Extract the (X, Y) coordinate from the center of the cell holding the provided text.  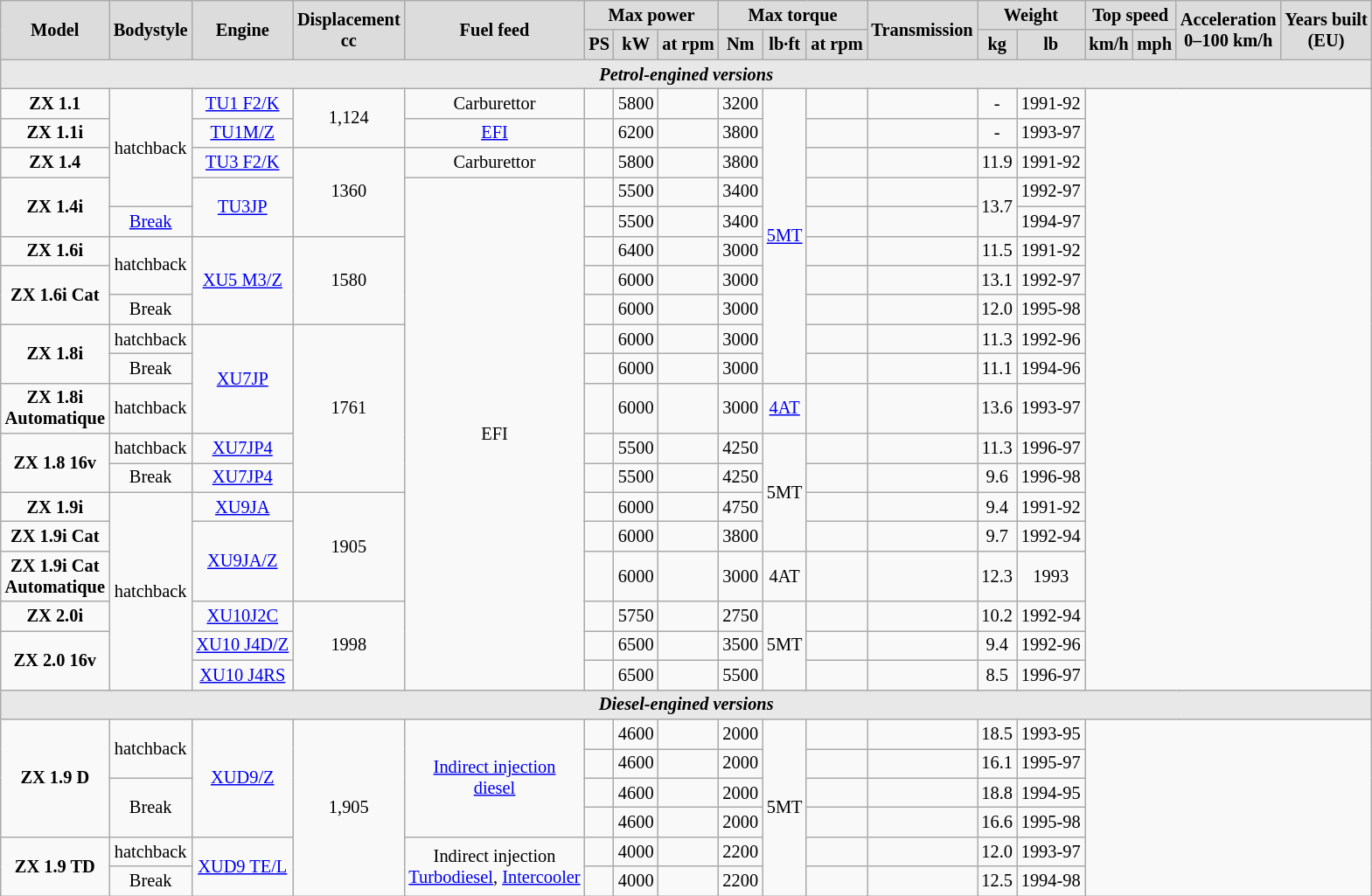
2750 (741, 616)
3500 (741, 645)
ZX 1.6i Cat (55, 294)
lb (1051, 45)
Displacementcc (348, 30)
XU5 M3/Z (242, 280)
1,905 (348, 807)
9.6 (997, 477)
13.7 (997, 206)
ZX 1.9 D (55, 778)
Years built(EU) (1326, 30)
1994-95 (1051, 793)
1998 (348, 645)
6400 (636, 251)
ZX 1.6i (55, 251)
5750 (636, 616)
Transmission (923, 30)
Nm (741, 45)
12.5 (997, 881)
Diesel-engined versions (686, 705)
1,124 (348, 117)
1994-98 (1051, 881)
kW (636, 45)
ZX 1.8i (55, 353)
ZX 1.9i (55, 507)
16.1 (997, 763)
9.7 (997, 536)
TU1 F2/K (242, 103)
Indirect injectionTurbodiesel, Intercooler (495, 865)
ZX 1.8iAutomatique (55, 408)
Max torque (793, 15)
10.2 (997, 616)
ZX 1.9 TD (55, 865)
12.3 (997, 576)
1761 (348, 408)
1996-98 (1051, 477)
1905 (348, 547)
Indirect injectiondiesel (495, 778)
Engine (242, 30)
18.5 (997, 733)
16.6 (997, 822)
ZX 1.1 (55, 103)
18.8 (997, 793)
3200 (741, 103)
ZX 1.9i Cat (55, 536)
TU3JP (242, 206)
XU7JP (242, 379)
1994-97 (1051, 221)
mph (1154, 45)
TU3 F2/K (242, 163)
Weight (1032, 15)
Model (55, 30)
8.5 (997, 675)
1993-95 (1051, 733)
1994-96 (1051, 368)
13.6 (997, 408)
XU9JA (242, 507)
11.9 (997, 163)
PS (600, 45)
XU9JA/Z (242, 561)
1993 (1051, 576)
kg (997, 45)
Fuel feed (495, 30)
ZX 1.8 16v (55, 463)
1360 (348, 192)
XU10 J4RS (242, 675)
XU10J2C (242, 616)
4750 (741, 507)
Acceleration0–100 km/h (1229, 30)
1580 (348, 280)
ZX 1.1i (55, 133)
Bodystyle (150, 30)
13.1 (997, 280)
XU10 J4D/Z (242, 645)
Max power (652, 15)
lb·ft (784, 45)
11.1 (997, 368)
ZX 1.9i CatAutomatique (55, 576)
Top speed (1130, 15)
Petrol-engined versions (686, 74)
TU1M/Z (242, 133)
km/h (1109, 45)
11.5 (997, 251)
XUD9/Z (242, 778)
6200 (636, 133)
ZX 2.0i (55, 616)
ZX 1.4 (55, 163)
1995-97 (1051, 763)
XUD9 TE/L (242, 865)
ZX 1.4i (55, 206)
ZX 2.0 16v (55, 659)
